Pinpoint the cell where the given text exists, returning its [X, Y] midpoint coordinate. 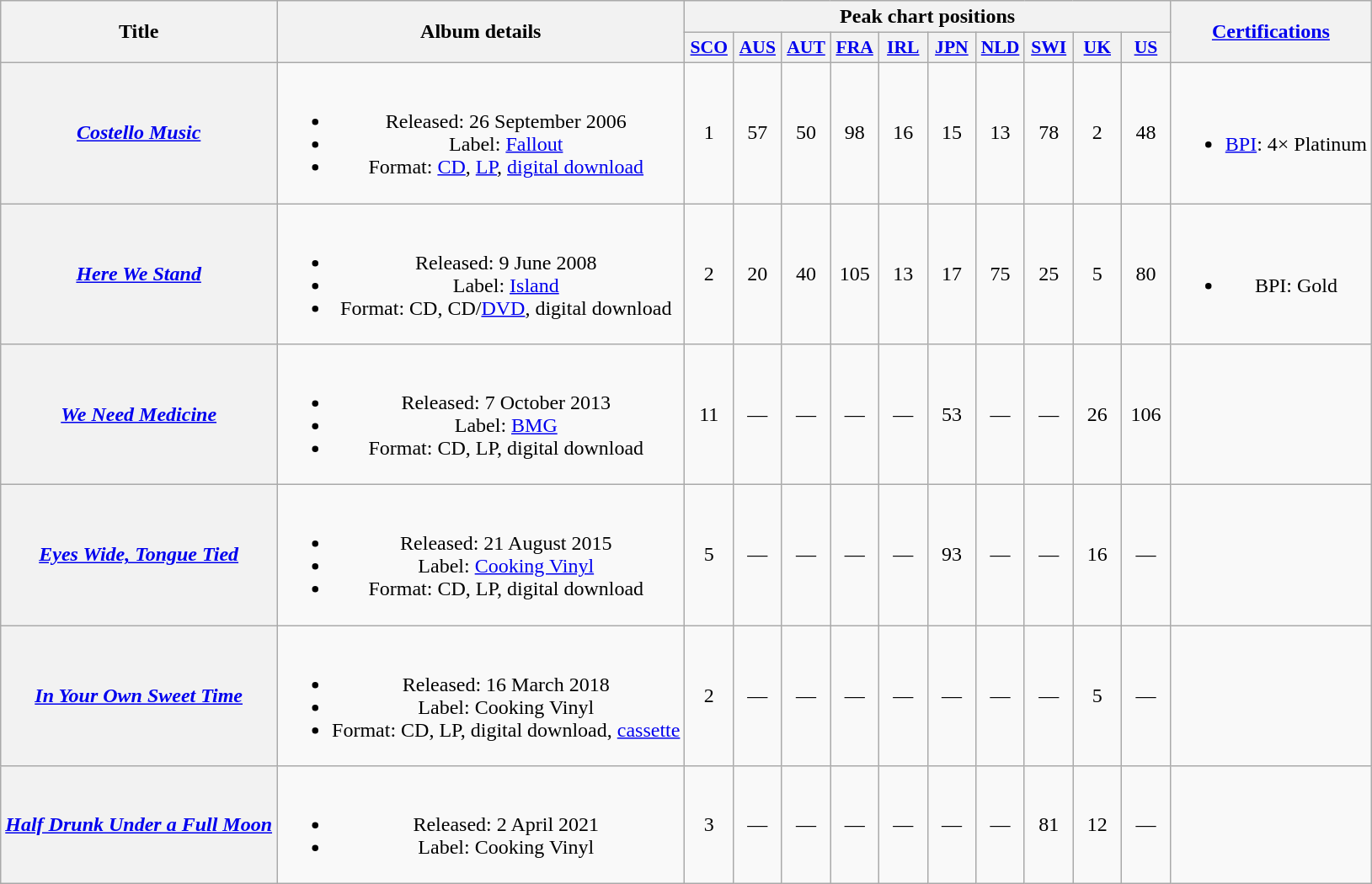
Eyes Wide, Tongue Tied [139, 556]
Costello Music [139, 133]
Released: 7 October 2013Label: BMGFormat: CD, LP, digital download [481, 414]
25 [1049, 274]
FRA [855, 48]
Released: 16 March 2018Label: Cooking VinylFormat: CD, LP, digital download, cassette [481, 695]
Released: 26 September 2006Label: FalloutFormat: CD, LP, digital download [481, 133]
75 [1001, 274]
80 [1146, 274]
40 [806, 274]
98 [855, 133]
BPI: 4× Platinum [1270, 133]
26 [1097, 414]
BPI: Gold [1270, 274]
In Your Own Sweet Time [139, 695]
Peak chart positions [927, 17]
We Need Medicine [139, 414]
JPN [952, 48]
105 [855, 274]
81 [1049, 825]
20 [758, 274]
Half Drunk Under a Full Moon [139, 825]
17 [952, 274]
NLD [1001, 48]
UK [1097, 48]
57 [758, 133]
15 [952, 133]
Here We Stand [139, 274]
AUT [806, 48]
12 [1097, 825]
3 [709, 825]
11 [709, 414]
US [1146, 48]
Released: 2 April 2021Label: Cooking Vinyl [481, 825]
Released: 21 August 2015Label: Cooking VinylFormat: CD, LP, digital download [481, 556]
50 [806, 133]
SCO [709, 48]
48 [1146, 133]
IRL [903, 48]
AUS [758, 48]
Released: 9 June 2008Label: IslandFormat: CD, CD/DVD, digital download [481, 274]
SWI [1049, 48]
93 [952, 556]
Album details [481, 32]
1 [709, 133]
Title [139, 32]
106 [1146, 414]
Certifications [1270, 32]
53 [952, 414]
78 [1049, 133]
